For the text-containing cell, return its midpoint in [X, Y] coordinate format. 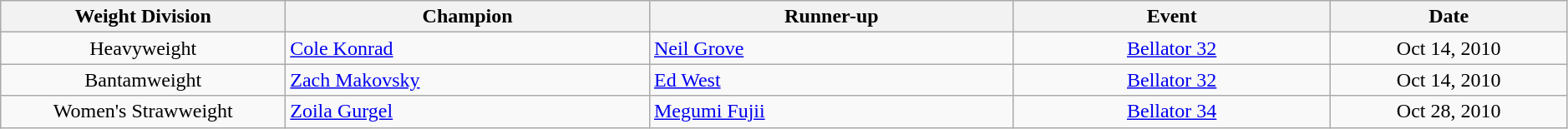
Weight Division [144, 17]
Event [1171, 17]
Champion [468, 17]
Women's Strawweight [144, 112]
Zach Makovsky [468, 80]
Heavyweight [144, 48]
Ed West [831, 80]
Bellator 34 [1171, 112]
Cole Konrad [468, 48]
Date [1449, 17]
Megumi Fujii [831, 112]
Oct 28, 2010 [1449, 112]
Zoila Gurgel [468, 112]
Bantamweight [144, 80]
Runner-up [831, 17]
Neil Grove [831, 48]
